Extract the (X, Y) coordinate from the center of the cell holding the provided text.  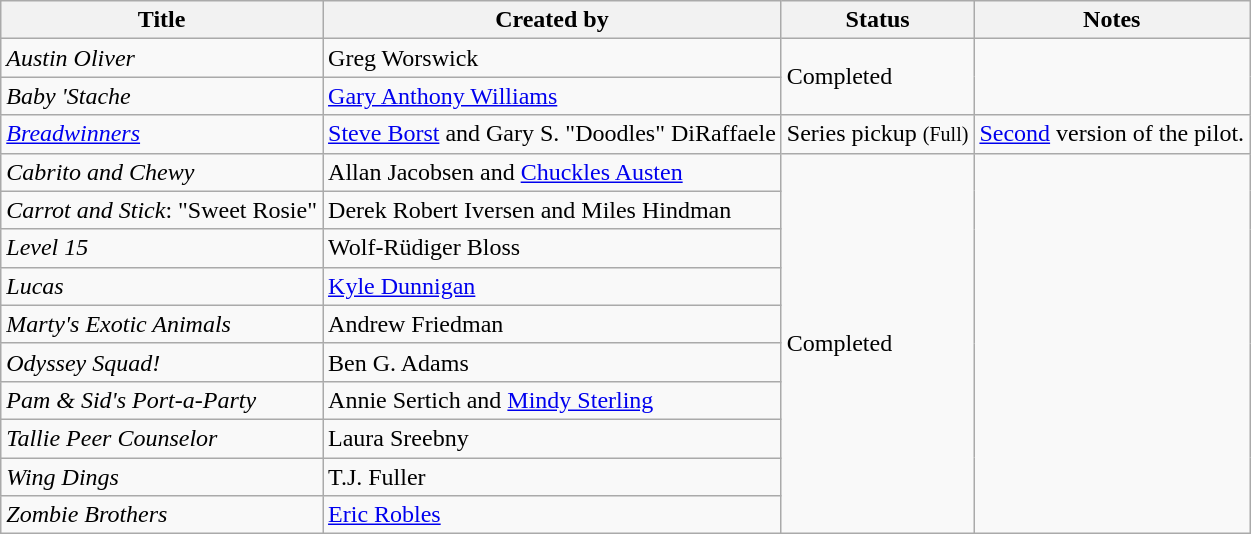
Allan Jacobsen and Chuckles Austen (552, 172)
Lucas (162, 286)
Breadwinners (162, 134)
Wolf-Rüdiger Bloss (552, 248)
Status (878, 20)
Carrot and Stick: "Sweet Rosie" (162, 210)
Eric Robles (552, 515)
Notes (1112, 20)
Created by (552, 20)
Derek Robert Iversen and Miles Hindman (552, 210)
Ben G. Adams (552, 362)
Baby 'Stache (162, 96)
Kyle Dunnigan (552, 286)
Cabrito and Chewy (162, 172)
Wing Dings (162, 477)
Pam & Sid's Port-a-Party (162, 400)
Annie Sertich and Mindy Sterling (552, 400)
Second version of the pilot. (1112, 134)
Title (162, 20)
Odyssey Squad! (162, 362)
Level 15 (162, 248)
T.J. Fuller (552, 477)
Austin Oliver (162, 58)
Steve Borst and Gary S. "Doodles" DiRaffaele (552, 134)
Zombie Brothers (162, 515)
Andrew Friedman (552, 324)
Greg Worswick (552, 58)
Laura Sreebny (552, 438)
Tallie Peer Counselor (162, 438)
Marty's Exotic Animals (162, 324)
Series pickup (Full) (878, 134)
Gary Anthony Williams (552, 96)
